Find where the given text appears and provide that cell's center as [X, Y] coordinate. 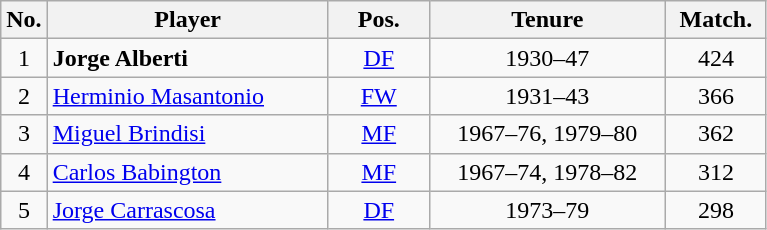
FW [378, 96]
298 [716, 210]
Pos. [378, 20]
Tenure [547, 20]
Jorge Carrascosa [188, 210]
Carlos Babington [188, 172]
362 [716, 134]
Jorge Alberti [188, 58]
1967–74, 1978–82 [547, 172]
1930–47 [547, 58]
Miguel Brindisi [188, 134]
1931–43 [547, 96]
366 [716, 96]
1973–79 [547, 210]
Match. [716, 20]
1967–76, 1979–80 [547, 134]
Player [188, 20]
424 [716, 58]
Herminio Masantonio [188, 96]
No. [24, 20]
3 [24, 134]
4 [24, 172]
5 [24, 210]
312 [716, 172]
2 [24, 96]
1 [24, 58]
